Identify which cell holds the provided text, then report its [x, y] central coordinate. 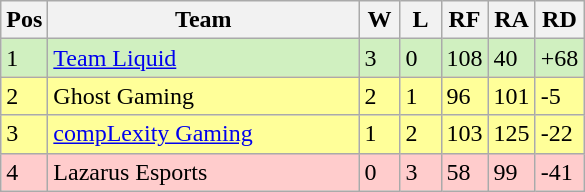
-41 [560, 172]
-5 [560, 96]
108 [464, 58]
compLexity Gaming [204, 134]
Team [204, 20]
101 [512, 96]
4 [24, 172]
96 [464, 96]
125 [512, 134]
103 [464, 134]
W [380, 20]
40 [512, 58]
RA [512, 20]
Pos [24, 20]
58 [464, 172]
RD [560, 20]
-22 [560, 134]
+68 [560, 58]
Lazarus Esports [204, 172]
Ghost Gaming [204, 96]
RF [464, 20]
L [420, 20]
99 [512, 172]
Team Liquid [204, 58]
